From the cell containing the given text, extract its center point as (x, y) coordinate. 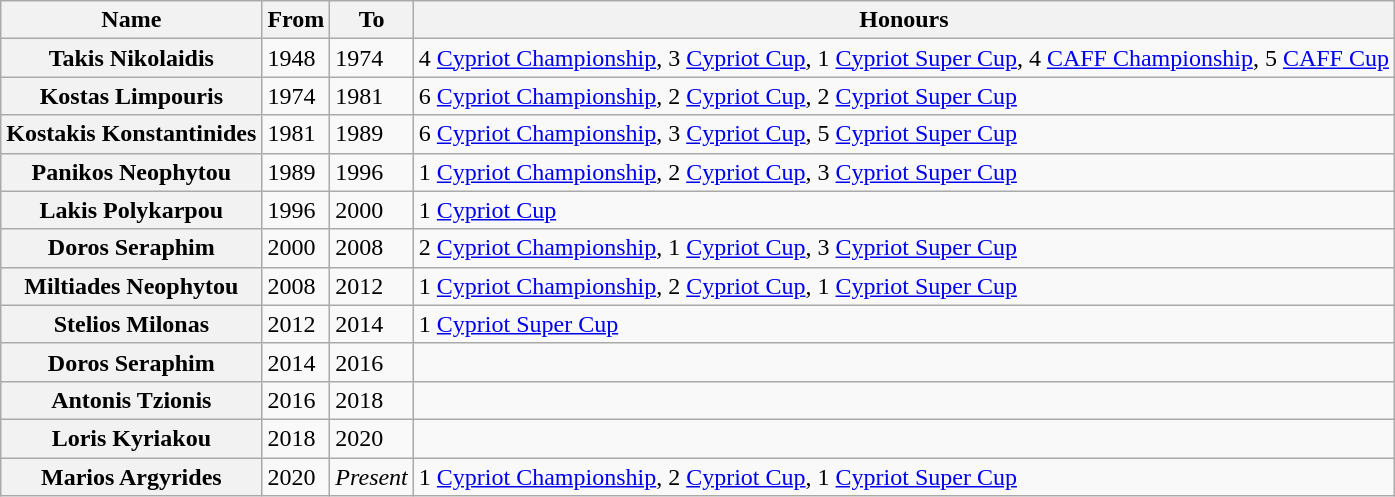
Present (372, 477)
1948 (296, 58)
Stelios Milonas (132, 324)
2 Cypriot Championship, 1 Cypriot Cup, 3 Cypriot Super Cup (904, 248)
6 Cypriot Championship, 2 Cypriot Cup, 2 Cypriot Super Cup (904, 96)
Antonis Tzionis (132, 400)
Takis Nikolaidis (132, 58)
Marios Argyrides (132, 477)
Panikos Neophytou (132, 172)
Loris Kyriakou (132, 438)
From (296, 20)
1 Cypriot Super Cup (904, 324)
Miltiades Neophytou (132, 286)
6 Cypriot Championship, 3 Cypriot Cup, 5 Cypriot Super Cup (904, 134)
To (372, 20)
Name (132, 20)
Kostas Limpouris (132, 96)
1 Cypriot Championship, 2 Cypriot Cup, 3 Cypriot Super Cup (904, 172)
Lakis Polykarpou (132, 210)
1 Cypriot Cup (904, 210)
Kostakis Konstantinides (132, 134)
4 Cypriot Championship, 3 Cypriot Cup, 1 Cypriot Super Cup, 4 CAFF Championship, 5 CAFF Cup (904, 58)
Honours (904, 20)
